Extract the (X, Y) coordinate from the center of the cell holding the provided text.  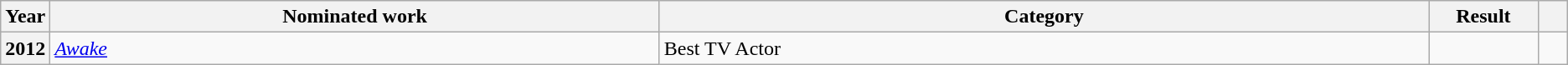
Year (25, 17)
Awake (355, 48)
Best TV Actor (1044, 48)
Result (1484, 17)
Category (1044, 17)
Nominated work (355, 17)
2012 (25, 48)
